Return the (X, Y) coordinate for the center point of the cell that contains the specified text.  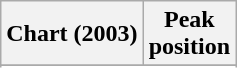
Peakposition (189, 34)
Chart (2003) (72, 34)
